Output the [X, Y] coordinate of the center of the cell containing the given text.  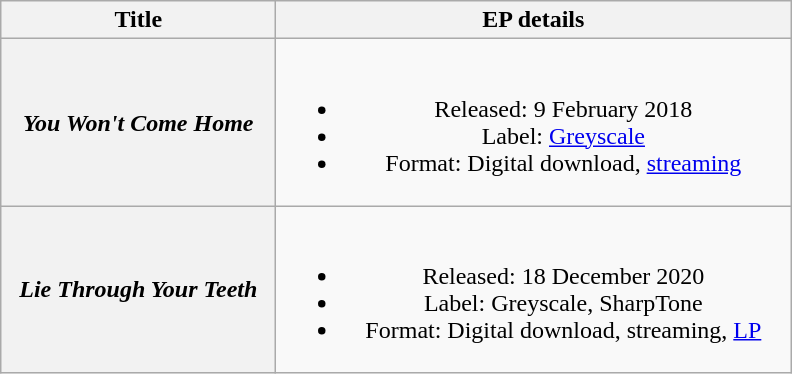
You Won't Come Home [138, 122]
Released: 18 December 2020Label: Greyscale, SharpToneFormat: Digital download, streaming, LP [534, 290]
Released: 9 February 2018Label: GreyscaleFormat: Digital download, streaming [534, 122]
EP details [534, 20]
Lie Through Your Teeth [138, 290]
Title [138, 20]
